Scan for the cell matching the given text and deliver its (X, Y) coordinate at center. 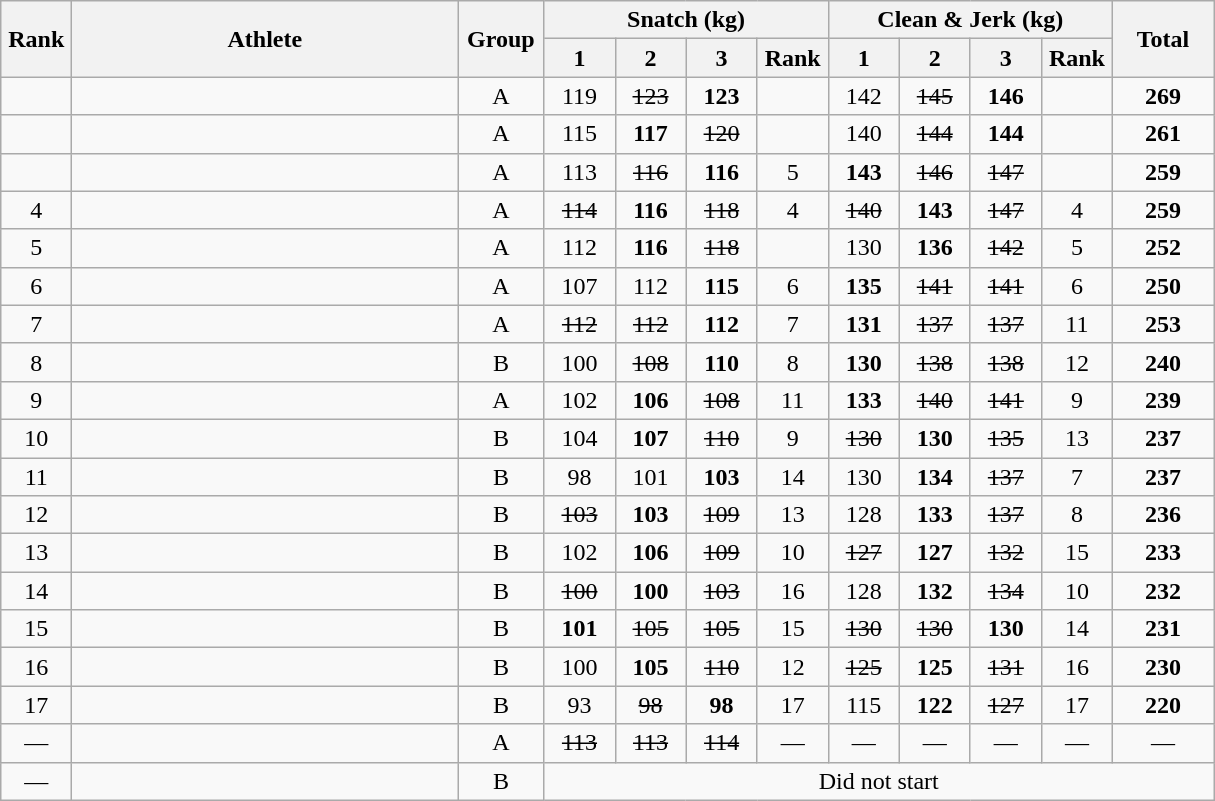
Snatch (kg) (686, 20)
136 (934, 248)
236 (1162, 515)
122 (934, 705)
239 (1162, 400)
261 (1162, 134)
250 (1162, 286)
Total (1162, 39)
145 (934, 96)
117 (650, 134)
119 (580, 96)
Athlete (265, 39)
231 (1162, 629)
233 (1162, 553)
104 (580, 438)
120 (722, 134)
240 (1162, 362)
Group (501, 39)
253 (1162, 324)
269 (1162, 96)
232 (1162, 591)
Clean & Jerk (kg) (970, 20)
93 (580, 705)
220 (1162, 705)
252 (1162, 248)
230 (1162, 667)
Did not start (879, 781)
